Return the (x, y) coordinate for the center point of the cell that contains the specified text.  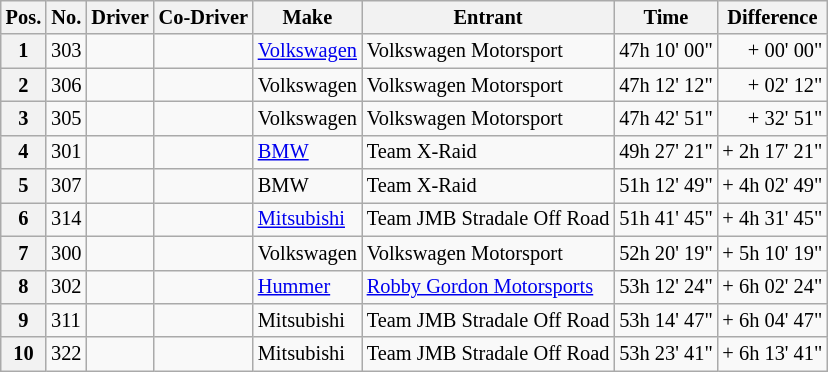
47h 10' 00" (666, 51)
Hummer (308, 287)
51h 12' 49" (666, 186)
53h 23' 41" (666, 354)
+ 02' 12" (773, 85)
+ 6h 02' 24" (773, 287)
322 (66, 354)
+ 6h 04' 47" (773, 320)
1 (24, 51)
+ 4h 31' 45" (773, 219)
Co-Driver (204, 17)
No. (66, 17)
302 (66, 287)
+ 5h 10' 19" (773, 253)
6 (24, 219)
47h 42' 51" (666, 118)
Difference (773, 17)
Entrant (488, 17)
300 (66, 253)
51h 41' 45" (666, 219)
311 (66, 320)
+ 2h 17' 21" (773, 152)
+ 4h 02' 49" (773, 186)
307 (66, 186)
10 (24, 354)
Robby Gordon Motorsports (488, 287)
314 (66, 219)
+ 6h 13' 41" (773, 354)
Pos. (24, 17)
9 (24, 320)
3 (24, 118)
303 (66, 51)
4 (24, 152)
Time (666, 17)
305 (66, 118)
52h 20' 19" (666, 253)
49h 27' 21" (666, 152)
Make (308, 17)
301 (66, 152)
47h 12' 12" (666, 85)
53h 14' 47" (666, 320)
306 (66, 85)
8 (24, 287)
5 (24, 186)
7 (24, 253)
2 (24, 85)
53h 12' 24" (666, 287)
+ 00' 00" (773, 51)
+ 32' 51" (773, 118)
Driver (120, 17)
